Capture the cell that displays the provided text and extract its [X, Y] central coordinate. 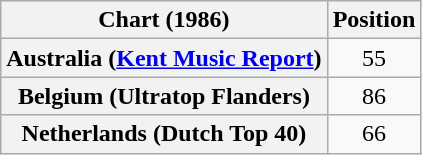
Chart (1986) [164, 20]
55 [374, 58]
Australia (Kent Music Report) [164, 58]
86 [374, 96]
Belgium (Ultratop Flanders) [164, 96]
Position [374, 20]
Netherlands (Dutch Top 40) [164, 134]
66 [374, 134]
